Determine the [X, Y] coordinate at the center of the cell enclosing the given text.  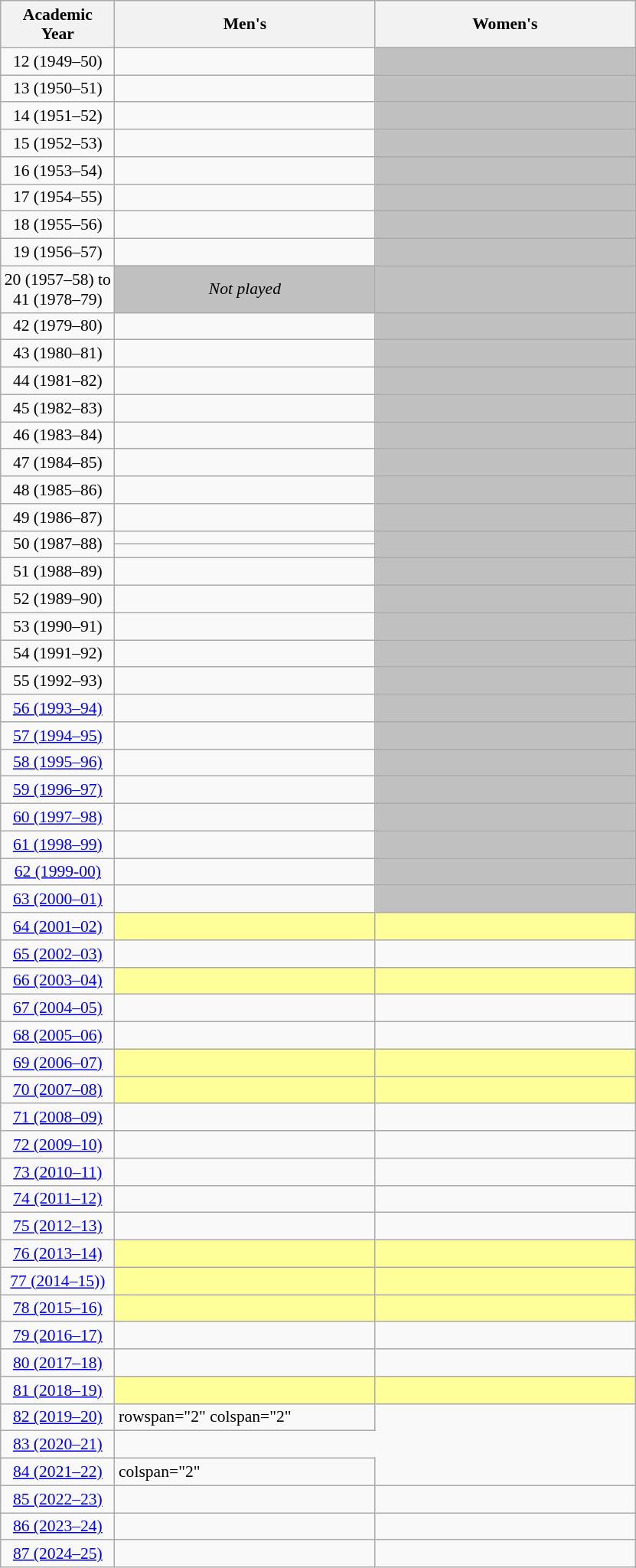
60 (1997–98) [58, 818]
75 (2012–13) [58, 1227]
12 (1949–50) [58, 61]
42 (1979–80) [58, 326]
57 (1994–95) [58, 736]
69 (2006–07) [58, 1063]
85 (2022–23) [58, 1499]
72 (2009–10) [58, 1145]
rowspan="2" colspan="2" [245, 1417]
64 (2001–02) [58, 926]
51 (1988–89) [58, 572]
52 (1989–90) [58, 599]
53 (1990–91) [58, 626]
78 (2015–16) [58, 1308]
66 (2003–04) [58, 981]
82 (2019–20) [58, 1417]
63 (2000–01) [58, 900]
14 (1951–52) [58, 116]
61 (1998–99) [58, 844]
Not played [245, 289]
AcademicYear [58, 24]
Women's [505, 24]
49 (1986–87) [58, 518]
47 (1984–85) [58, 463]
68 (2005–06) [58, 1036]
73 (2010–11) [58, 1172]
15 (1952–53) [58, 143]
13 (1950–51) [58, 89]
65 (2002–03) [58, 954]
46 (1983–84) [58, 436]
48 (1985–86) [58, 490]
59 (1996–97) [58, 790]
54 (1991–92) [58, 654]
71 (2008–09) [58, 1118]
45 (1982–83) [58, 408]
86 (2023–24) [58, 1527]
20 (1957–58) to41 (1978–79) [58, 289]
77 (2014–15)) [58, 1281]
55 (1992–93) [58, 681]
43 (1980–81) [58, 354]
62 (1999-00) [58, 872]
67 (2004–05) [58, 1008]
87 (2024–25) [58, 1554]
19 (1956–57) [58, 253]
84 (2021–22) [58, 1472]
74 (2011–12) [58, 1199]
50 (1987–88) [58, 544]
76 (2013–14) [58, 1254]
17 (1954–55) [58, 198]
70 (2007–08) [58, 1090]
79 (2016–17) [58, 1336]
colspan="2" [245, 1472]
16 (1953–54) [58, 171]
81 (2018–19) [58, 1390]
83 (2020–21) [58, 1445]
56 (1993–94) [58, 708]
Men's [245, 24]
80 (2017–18) [58, 1363]
58 (1995–96) [58, 763]
44 (1981–82) [58, 381]
18 (1955–56) [58, 225]
